Locate the cell with the specified text and output its [X, Y] center coordinate. 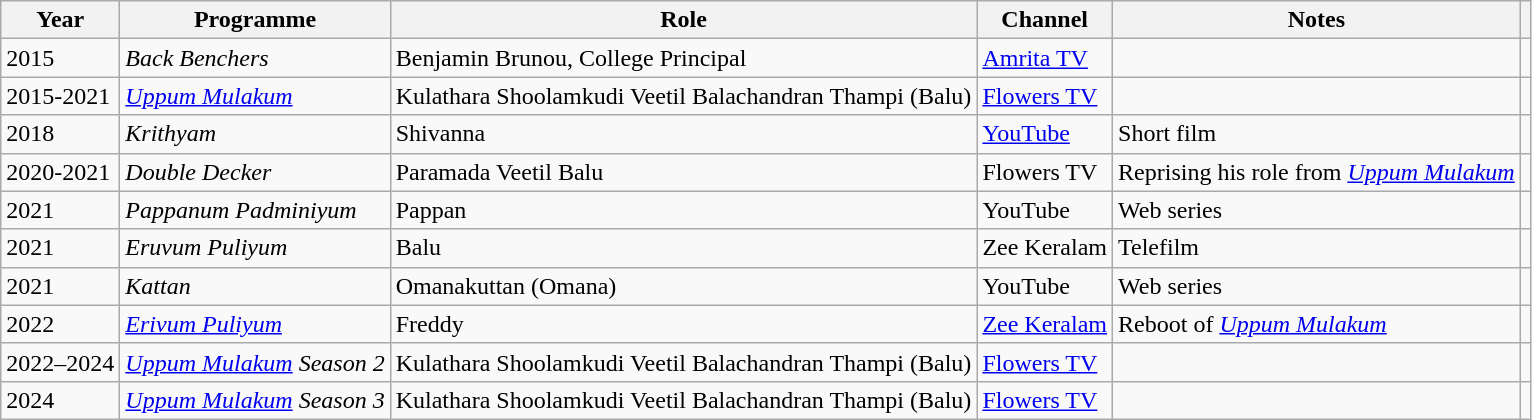
Channel [1045, 20]
2022–2024 [60, 362]
Telefilm [1317, 248]
Eruvum Puliyum [255, 248]
Omanakuttan (Omana) [684, 286]
Balu [684, 248]
Pappan [684, 210]
Uppum Mulakum Season 2 [255, 362]
Freddy [684, 324]
Krithyam [255, 134]
Uppum Mulakum [255, 96]
Benjamin Brunou, College Principal [684, 58]
2020-2021 [60, 172]
Programme [255, 20]
Reprising his role from Uppum Mulakum [1317, 172]
2018 [60, 134]
2015 [60, 58]
Uppum Mulakum Season 3 [255, 400]
Shivanna [684, 134]
Erivum Puliyum [255, 324]
2022 [60, 324]
Notes [1317, 20]
Short film [1317, 134]
Year [60, 20]
Amrita TV [1045, 58]
Role [684, 20]
Kattan [255, 286]
Back Benchers [255, 58]
Paramada Veetil Balu [684, 172]
Reboot of Uppum Mulakum [1317, 324]
Double Decker [255, 172]
2024 [60, 400]
2015-2021 [60, 96]
Pappanum Padminiyum [255, 210]
